Scan for the cell matching the given text and deliver its [X, Y] coordinate at center. 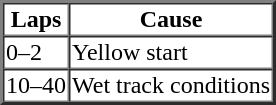
Wet track conditions [171, 86]
10–40 [36, 86]
Yellow start [171, 52]
Laps [36, 20]
0–2 [36, 52]
Cause [171, 20]
